Search for the cell housing the specified text and yield its [X, Y] center coordinate. 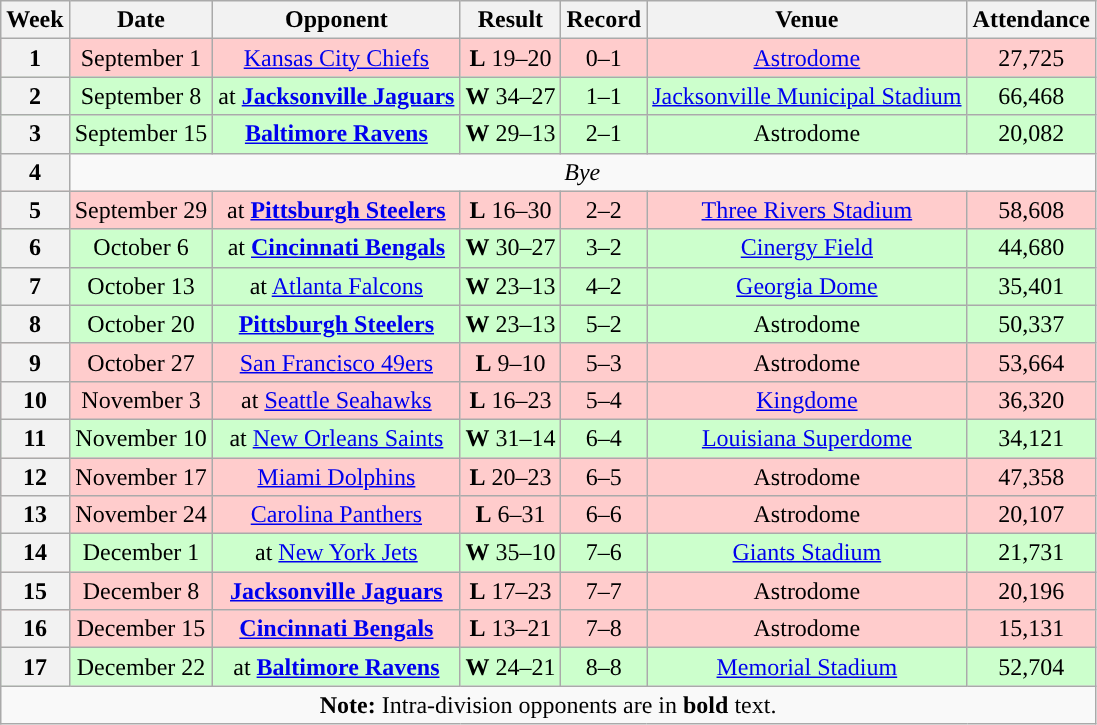
58,608 [1031, 210]
November 17 [141, 477]
Kingdome [807, 400]
2 [35, 96]
Record [604, 20]
at Baltimore Ravens [336, 667]
December 8 [141, 591]
L 16–30 [510, 210]
8–8 [604, 667]
36,320 [1031, 400]
Baltimore Ravens [336, 134]
October 6 [141, 248]
15,131 [1031, 629]
Memorial Stadium [807, 667]
35,401 [1031, 286]
0–1 [604, 58]
Georgia Dome [807, 286]
6–6 [604, 515]
21,731 [1031, 553]
Three Rivers Stadium [807, 210]
September 1 [141, 58]
October 27 [141, 362]
L 6–31 [510, 515]
Cincinnati Bengals [336, 629]
at New York Jets [336, 553]
1–1 [604, 96]
Note: Intra-division opponents are in bold text. [548, 705]
Louisiana Superdome [807, 438]
20,196 [1031, 591]
20,082 [1031, 134]
W 30–27 [510, 248]
Kansas City Chiefs [336, 58]
52,704 [1031, 667]
5 [35, 210]
5–3 [604, 362]
53,664 [1031, 362]
66,468 [1031, 96]
Attendance [1031, 20]
Carolina Panthers [336, 515]
Jacksonville Municipal Stadium [807, 96]
L 9–10 [510, 362]
10 [35, 400]
December 22 [141, 667]
W 24–21 [510, 667]
November 3 [141, 400]
at Pittsburgh Steelers [336, 210]
W 35–10 [510, 553]
Opponent [336, 20]
L 16–23 [510, 400]
Bye [582, 172]
7–8 [604, 629]
12 [35, 477]
2–2 [604, 210]
November 24 [141, 515]
L 13–21 [510, 629]
7–6 [604, 553]
8 [35, 324]
San Francisco 49ers [336, 362]
Date [141, 20]
5–4 [604, 400]
Giants Stadium [807, 553]
at Cincinnati Bengals [336, 248]
17 [35, 667]
3–2 [604, 248]
9 [35, 362]
27,725 [1031, 58]
6–5 [604, 477]
November 10 [141, 438]
at Jacksonville Jaguars [336, 96]
15 [35, 591]
Jacksonville Jaguars [336, 591]
W 31–14 [510, 438]
47,358 [1031, 477]
October 20 [141, 324]
7–7 [604, 591]
1 [35, 58]
W 34–27 [510, 96]
Miami Dolphins [336, 477]
December 15 [141, 629]
5–2 [604, 324]
4–2 [604, 286]
Pittsburgh Steelers [336, 324]
at New Orleans Saints [336, 438]
14 [35, 553]
16 [35, 629]
September 29 [141, 210]
September 15 [141, 134]
December 1 [141, 553]
Week [35, 20]
6–4 [604, 438]
4 [35, 172]
at Atlanta Falcons [336, 286]
Result [510, 20]
Venue [807, 20]
34,121 [1031, 438]
L 20–23 [510, 477]
October 13 [141, 286]
September 8 [141, 96]
13 [35, 515]
W 29–13 [510, 134]
at Seattle Seahawks [336, 400]
50,337 [1031, 324]
3 [35, 134]
Cinergy Field [807, 248]
44,680 [1031, 248]
L 17–23 [510, 591]
L 19–20 [510, 58]
6 [35, 248]
20,107 [1031, 515]
11 [35, 438]
2–1 [604, 134]
7 [35, 286]
